Scan for the cell matching the given text and deliver its (x, y) coordinate at center. 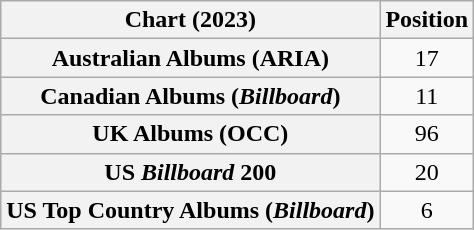
Canadian Albums (Billboard) (190, 96)
96 (427, 134)
6 (427, 210)
11 (427, 96)
US Billboard 200 (190, 172)
Position (427, 20)
US Top Country Albums (Billboard) (190, 210)
20 (427, 172)
Chart (2023) (190, 20)
Australian Albums (ARIA) (190, 58)
17 (427, 58)
UK Albums (OCC) (190, 134)
